From the cell containing the given text, extract its center point as (x, y) coordinate. 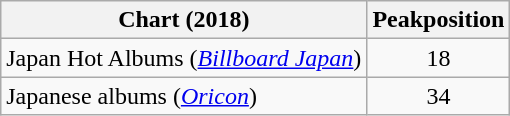
Japanese albums (Oricon) (184, 96)
Peakposition (438, 20)
Chart (2018) (184, 20)
Japan Hot Albums (Billboard Japan) (184, 58)
34 (438, 96)
18 (438, 58)
